Provide the (X, Y) coordinate of the cell's center where the given text is located.  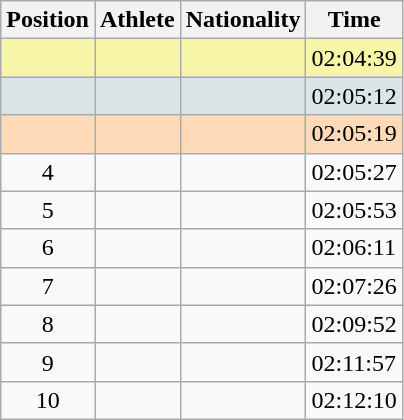
02:05:53 (354, 210)
6 (48, 248)
02:05:12 (354, 96)
7 (48, 286)
4 (48, 172)
Athlete (137, 20)
Time (354, 20)
02:07:26 (354, 286)
02:06:11 (354, 248)
8 (48, 324)
02:05:27 (354, 172)
10 (48, 400)
Nationality (243, 20)
02:09:52 (354, 324)
02:04:39 (354, 58)
02:11:57 (354, 362)
02:12:10 (354, 400)
9 (48, 362)
5 (48, 210)
02:05:19 (354, 134)
Position (48, 20)
